Find where the given text appears and provide that cell's center as [x, y] coordinate. 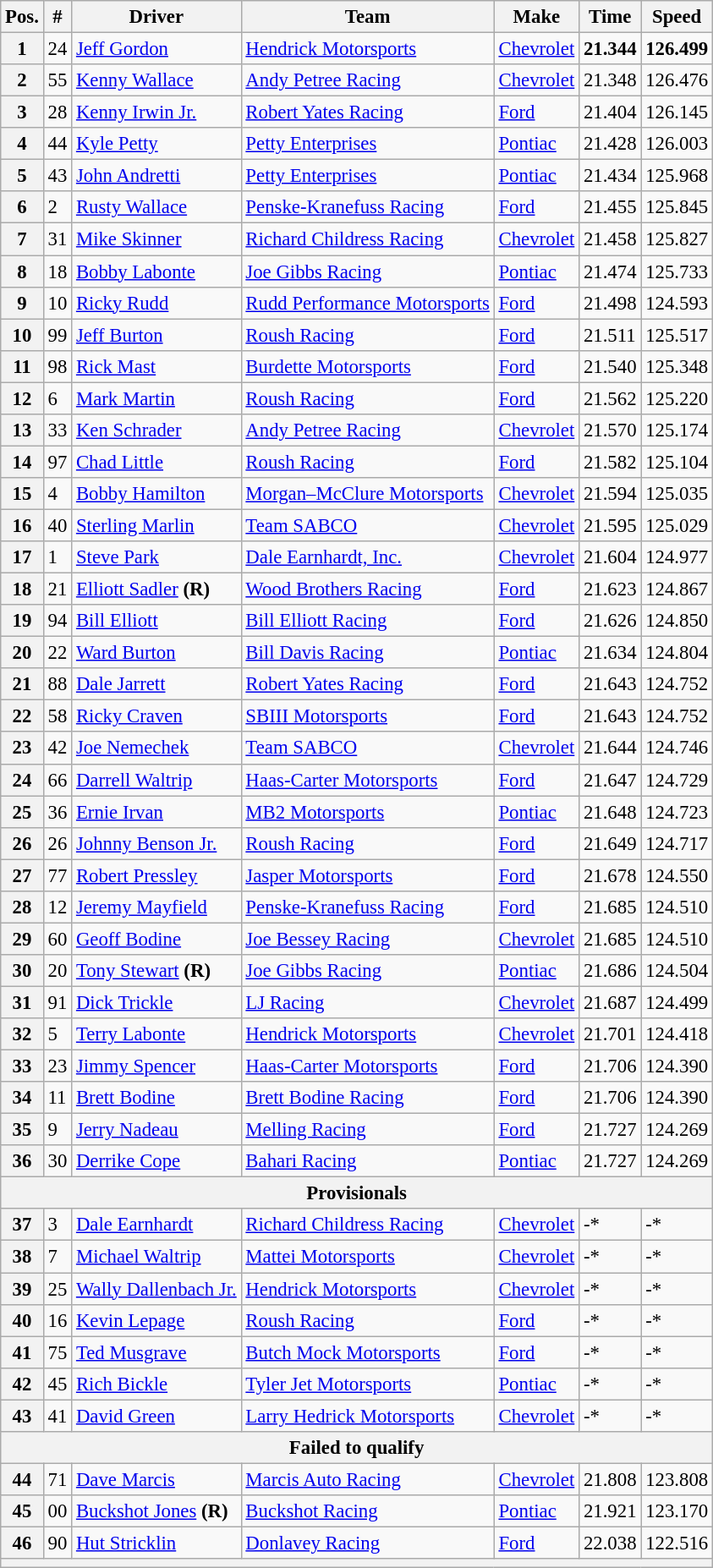
Team [367, 17]
124.729 [677, 780]
Larry Hedrick Motorsports [367, 1416]
Ricky Rudd [156, 303]
122.516 [677, 1543]
Bobby Hamilton [156, 494]
Bill Elliott [156, 621]
19 [22, 621]
124.550 [677, 875]
Ricky Craven [156, 716]
Bill Elliott Racing [367, 621]
Kyle Petty [156, 144]
21.562 [611, 398]
126.499 [677, 49]
21.344 [611, 49]
21.348 [611, 80]
21.921 [611, 1511]
60 [58, 939]
17 [22, 557]
75 [58, 1352]
21.474 [611, 271]
124.746 [677, 748]
38 [22, 1257]
Rusty Wallace [156, 207]
Dale Earnhardt [156, 1225]
Ted Musgrave [156, 1352]
Hut Stricklin [156, 1543]
21.594 [611, 494]
125.174 [677, 430]
Rich Bickle [156, 1384]
125.029 [677, 525]
21.687 [611, 1002]
37 [22, 1225]
21.634 [611, 653]
Dave Marcis [156, 1479]
Ernie Irvan [156, 812]
8 [22, 271]
39 [22, 1289]
90 [58, 1543]
Driver [156, 17]
Jimmy Spencer [156, 1066]
Failed to qualify [357, 1448]
94 [58, 621]
Rudd Performance Motorsports [367, 303]
Speed [677, 17]
Mattei Motorsports [367, 1257]
125.348 [677, 366]
Donlavey Racing [367, 1543]
SBIII Motorsports [367, 716]
21.604 [611, 557]
32 [22, 1034]
Mark Martin [156, 398]
Jeff Gordon [156, 49]
35 [22, 1130]
21.595 [611, 525]
Butch Mock Motorsports [367, 1352]
21.626 [611, 621]
Morgan–McClure Motorsports [367, 494]
71 [58, 1479]
125.035 [677, 494]
124.977 [677, 557]
126.145 [677, 112]
Tyler Jet Motorsports [367, 1384]
21.678 [611, 875]
125.845 [677, 207]
Michael Waltrip [156, 1257]
125.104 [677, 462]
98 [58, 366]
22.038 [611, 1543]
Wally Dallenbach Jr. [156, 1289]
Kenny Wallace [156, 80]
Sterling Marlin [156, 525]
Jerry Nadeau [156, 1130]
123.170 [677, 1511]
46 [22, 1543]
Joe Bessey Racing [367, 939]
21.648 [611, 812]
126.003 [677, 144]
91 [58, 1002]
John Andretti [156, 176]
124.723 [677, 812]
21.686 [611, 971]
88 [58, 684]
Pos. [22, 17]
Buckshot Jones (R) [156, 1511]
123.808 [677, 1479]
21.570 [611, 430]
Bahari Racing [367, 1161]
Buckshot Racing [367, 1511]
124.850 [677, 621]
Dale Jarrett [156, 684]
27 [22, 875]
66 [58, 780]
Dick Trickle [156, 1002]
LJ Racing [367, 1002]
Terry Labonte [156, 1034]
Marcis Auto Racing [367, 1479]
124.593 [677, 303]
Steve Park [156, 557]
21.455 [611, 207]
Ken Schrader [156, 430]
Bill Davis Racing [367, 653]
Brett Bodine [156, 1098]
125.220 [677, 398]
Time [611, 17]
Melling Racing [367, 1130]
21.701 [611, 1034]
99 [58, 335]
21.428 [611, 144]
21.434 [611, 176]
97 [58, 462]
Chad Little [156, 462]
21.647 [611, 780]
21.458 [611, 239]
Kenny Irwin Jr. [156, 112]
Wood Brothers Racing [367, 589]
15 [22, 494]
Brett Bodine Racing [367, 1098]
21.808 [611, 1479]
125.517 [677, 335]
21.582 [611, 462]
29 [22, 939]
124.418 [677, 1034]
Tony Stewart (R) [156, 971]
Bobby Labonte [156, 271]
Ward Burton [156, 653]
David Green [156, 1416]
# [58, 17]
124.867 [677, 589]
21.649 [611, 843]
13 [22, 430]
Make [536, 17]
55 [58, 80]
Mike Skinner [156, 239]
34 [22, 1098]
Robert Pressley [156, 875]
Derrike Cope [156, 1161]
14 [22, 462]
Dale Earnhardt, Inc. [367, 557]
126.476 [677, 80]
Kevin Lepage [156, 1320]
Darrell Waltrip [156, 780]
Rick Mast [156, 366]
125.968 [677, 176]
21.623 [611, 589]
58 [58, 716]
124.804 [677, 653]
Joe Nemechek [156, 748]
21.511 [611, 335]
Elliott Sadler (R) [156, 589]
Geoff Bodine [156, 939]
77 [58, 875]
Provisionals [357, 1193]
MB2 Motorsports [367, 812]
00 [58, 1511]
124.504 [677, 971]
Johnny Benson Jr. [156, 843]
21.540 [611, 366]
124.499 [677, 1002]
125.827 [677, 239]
21.404 [611, 112]
124.717 [677, 843]
21.644 [611, 748]
Burdette Motorsports [367, 366]
Jasper Motorsports [367, 875]
21.498 [611, 303]
125.733 [677, 271]
Jeff Burton [156, 335]
Jeremy Mayfield [156, 907]
